Pinpoint the cell where the given text exists, returning its [X, Y] midpoint coordinate. 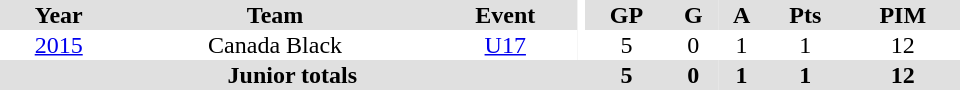
PIM [903, 15]
U17 [506, 45]
GP [627, 15]
2015 [58, 45]
G [693, 15]
Year [58, 15]
Team [274, 15]
Pts [806, 15]
Junior totals [292, 75]
Event [506, 15]
Canada Black [274, 45]
A [742, 15]
